Scan for the cell matching the given text and deliver its [x, y] coordinate at center. 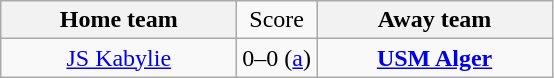
Away team [435, 20]
0–0 (a) [277, 58]
JS Kabylie [119, 58]
Home team [119, 20]
USM Alger [435, 58]
Score [277, 20]
